Return [X, Y] of the center of cell containing provided text 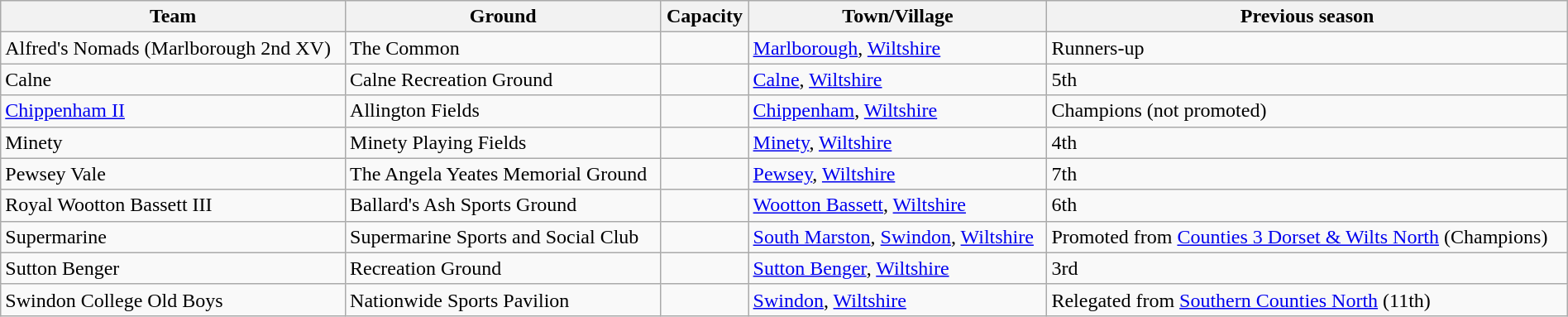
Allington Fields [503, 111]
Supermarine [174, 237]
Alfred's Nomads (Marlborough 2nd XV) [174, 48]
Team [174, 17]
Wootton Bassett, Wiltshire [898, 205]
Calne, Wiltshire [898, 79]
Runners-up [1307, 48]
3rd [1307, 268]
Royal Wootton Bassett III [174, 205]
Minety, Wiltshire [898, 142]
Recreation Ground [503, 268]
Chippenham, Wiltshire [898, 111]
Pewsey, Wiltshire [898, 174]
6th [1307, 205]
Capacity [705, 17]
4th [1307, 142]
5th [1307, 79]
Ballard's Ash Sports Ground [503, 205]
Marlborough, Wiltshire [898, 48]
Relegated from Southern Counties North (11th) [1307, 300]
The Common [503, 48]
7th [1307, 174]
Calne Recreation Ground [503, 79]
Calne [174, 79]
Champions (not promoted) [1307, 111]
South Marston, Swindon, Wiltshire [898, 237]
Minety Playing Fields [503, 142]
Swindon College Old Boys [174, 300]
Town/Village [898, 17]
Previous season [1307, 17]
Promoted from Counties 3 Dorset & Wilts North (Champions) [1307, 237]
Swindon, Wiltshire [898, 300]
Sutton Benger [174, 268]
Chippenham II [174, 111]
The Angela Yeates Memorial Ground [503, 174]
Minety [174, 142]
Pewsey Vale [174, 174]
Sutton Benger, Wiltshire [898, 268]
Ground [503, 17]
Supermarine Sports and Social Club [503, 237]
Nationwide Sports Pavilion [503, 300]
